For the text-containing cell, return its midpoint in [x, y] coordinate format. 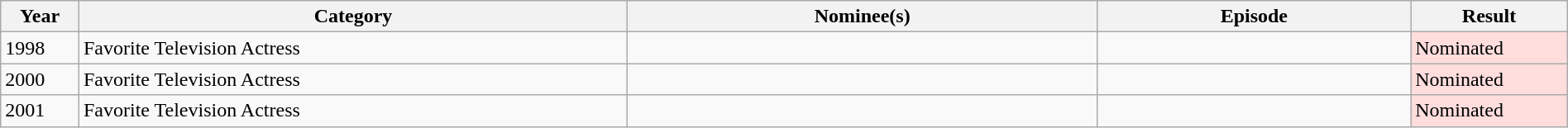
Year [40, 17]
Category [352, 17]
Nominee(s) [863, 17]
2000 [40, 79]
2001 [40, 111]
1998 [40, 48]
Result [1489, 17]
Episode [1254, 17]
